Return (X, Y) of the center of cell containing provided text 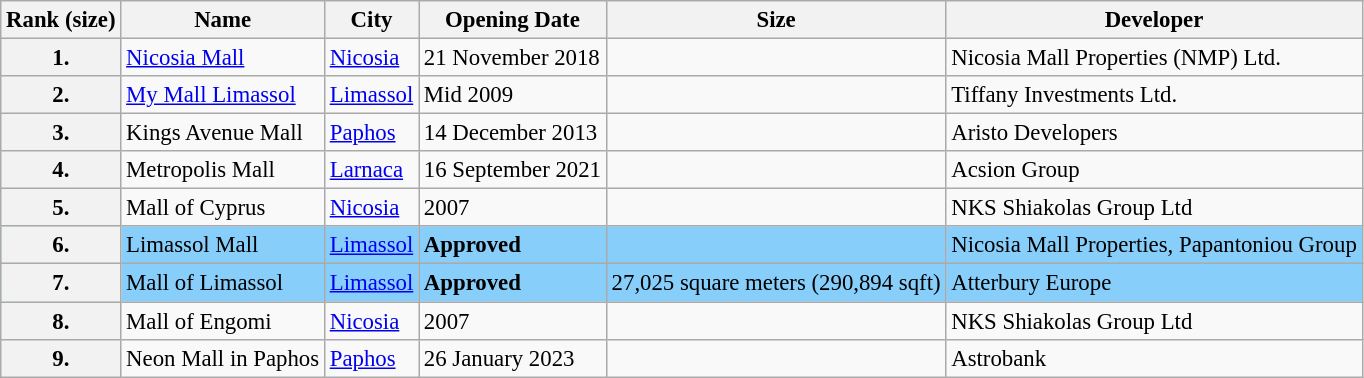
Astrobank (1154, 358)
3. (61, 133)
Limassol Mall (223, 245)
21 November 2018 (513, 58)
Developer (1154, 20)
2. (61, 95)
Atterbury Europe (1154, 283)
6. (61, 245)
Nicosia Mall Properties, Papantoniou Group (1154, 245)
Mall of Engomi (223, 321)
Aristo Developers (1154, 133)
Opening Date (513, 20)
Mall of Cyprus (223, 208)
1. (61, 58)
Neon Mall in Paphos (223, 358)
Metropolis Mall (223, 170)
Nicosia Mall (223, 58)
5. (61, 208)
Kings Avenue Mall (223, 133)
7. (61, 283)
Rank (size) (61, 20)
Acsion Group (1154, 170)
9. (61, 358)
4. (61, 170)
16 September 2021 (513, 170)
Name (223, 20)
Size (776, 20)
City (371, 20)
Nicosia Mall Properties (NMP) Ltd. (1154, 58)
14 December 2013 (513, 133)
Larnaca (371, 170)
8. (61, 321)
26 January 2023 (513, 358)
Mall of Limassol (223, 283)
My Mall Limassol (223, 95)
Mid 2009 (513, 95)
27,025 square meters (290,894 sqft) (776, 283)
Tiffany Investments Ltd. (1154, 95)
